For the text-containing cell, return its midpoint in [x, y] coordinate format. 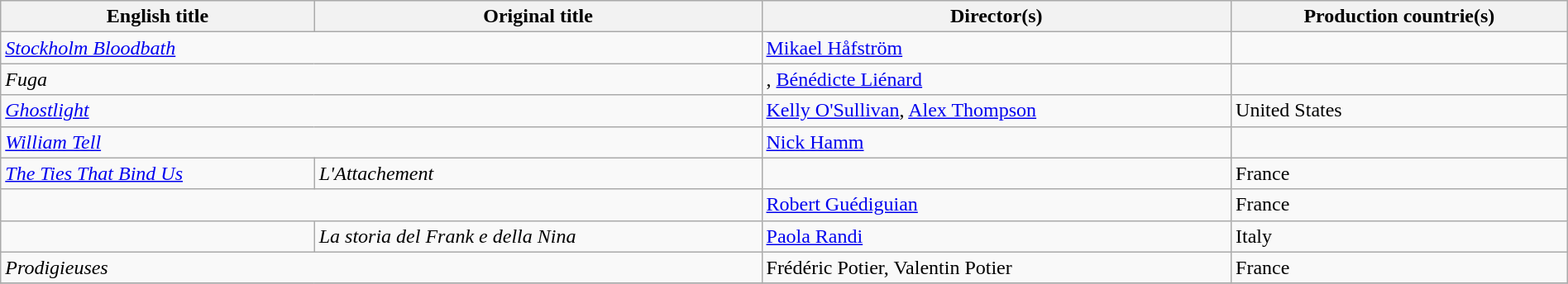
Nick Hamm [997, 142]
Italy [1399, 236]
Fuga [381, 79]
Prodigieuses [381, 267]
La storia del Frank e della Nina [538, 236]
Stockholm Bloodbath [381, 48]
United States [1399, 111]
Robert Guédiguian [997, 205]
English title [157, 17]
Paola Randi [997, 236]
Frédéric Potier, Valentin Potier [997, 267]
L'Attachement [538, 173]
William Tell [381, 142]
Production countrie(s) [1399, 17]
Ghostlight [381, 111]
Kelly O'Sullivan, Alex Thompson [997, 111]
Director(s) [997, 17]
Original title [538, 17]
The Ties That Bind Us [157, 173]
Mikael Håfström [997, 48]
, Bénédicte Liénard [997, 79]
